Scan for the cell matching the given text and deliver its [X, Y] coordinate at center. 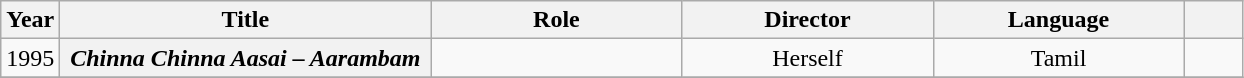
Language [1058, 20]
1995 [30, 58]
Herself [808, 58]
Title [246, 20]
Role [556, 20]
Year [30, 20]
Director [808, 20]
Tamil [1058, 58]
Chinna Chinna Aasai – Aarambam [246, 58]
